Detect which cell encompasses the target text, then output its (X, Y) center coordinate. 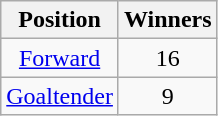
Winners (168, 20)
16 (168, 58)
Forward (60, 58)
Goaltender (60, 96)
9 (168, 96)
Position (60, 20)
